Provide the [X, Y] coordinate of the cell's center where the given text is located.  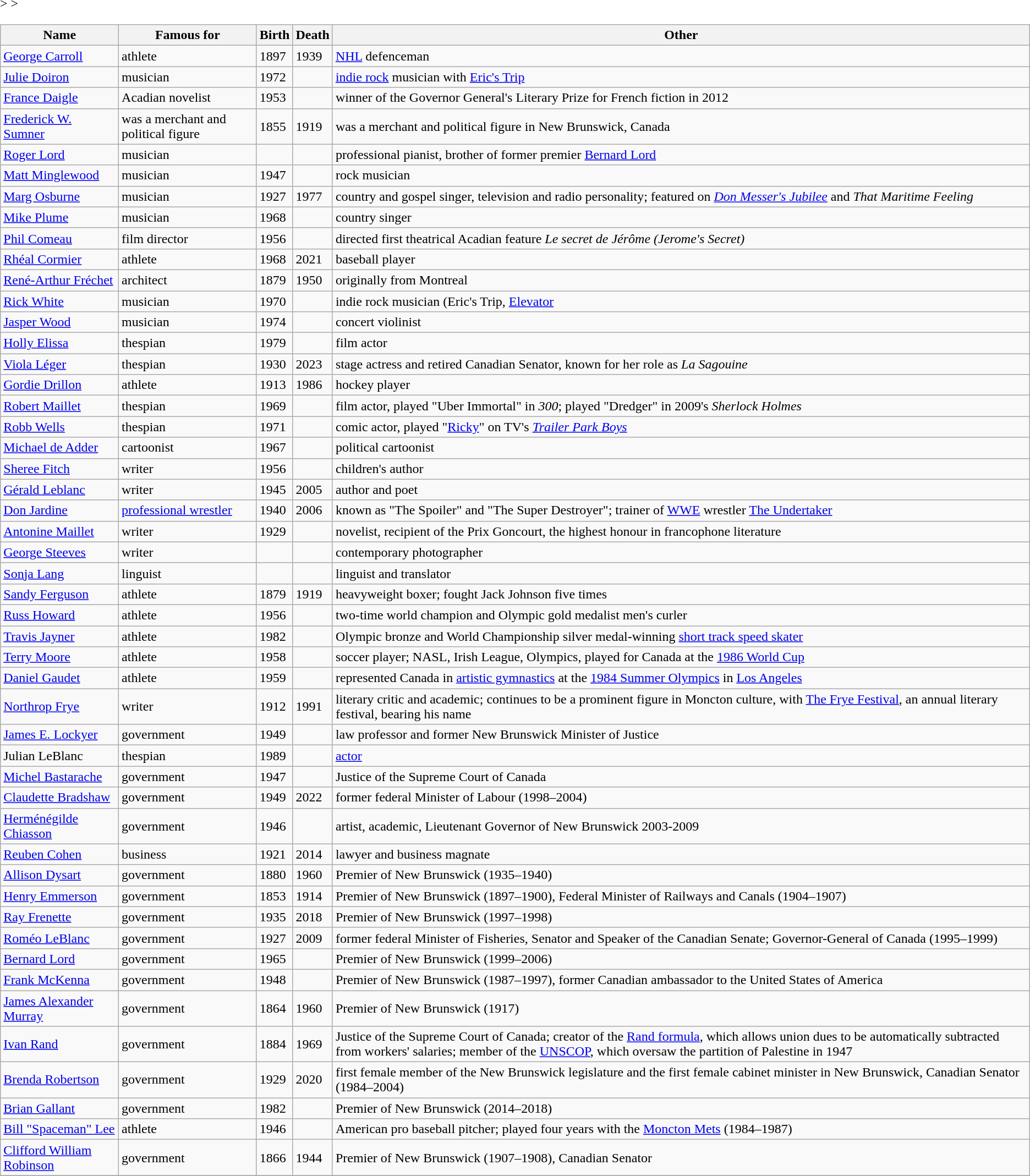
Premier of New Brunswick (1999–2006) [681, 959]
architect [188, 280]
winner of the Governor General's Literary Prize for French fiction in 2012 [681, 98]
1880 [275, 875]
actor [681, 756]
business [188, 854]
René-Arthur Fréchet [59, 280]
Death [313, 35]
2022 [313, 798]
stage actress and retired Canadian Senator, known for her role as La Sagouine [681, 364]
Name [59, 35]
George Carroll [59, 56]
Premier of New Brunswick (2014–2018) [681, 1108]
Brian Gallant [59, 1108]
cartoonist [188, 448]
Michel Bastarache [59, 777]
Sonja Lang [59, 573]
2014 [313, 854]
professional wrestler [188, 510]
author and poet [681, 490]
lawyer and business magnate [681, 854]
1965 [275, 959]
Allison Dysart [59, 875]
Julie Doiron [59, 77]
Daniel Gaudet [59, 678]
1939 [313, 56]
Bernard Lord [59, 959]
Marg Osburne [59, 196]
Rick White [59, 301]
Phil Comeau [59, 238]
Brenda Robertson [59, 1080]
linguist [188, 573]
political cartoonist [681, 448]
George Steeves [59, 552]
Premier of New Brunswick (1907–1908), Canadian Senator [681, 1157]
1989 [275, 756]
Reuben Cohen [59, 854]
Olympic bronze and World Championship silver medal-winning short track speed skater [681, 636]
1944 [313, 1157]
Birth [275, 35]
rock musician [681, 175]
2021 [313, 259]
1935 [275, 917]
2006 [313, 510]
comic actor, played "Ricky" on TV's Trailer Park Boys [681, 427]
1991 [313, 706]
1958 [275, 657]
Northrop Frye [59, 706]
France Daigle [59, 98]
1986 [313, 385]
country singer [681, 217]
Famous for [188, 35]
NHL defenceman [681, 56]
Antonine Maillet [59, 531]
two-time world champion and Olympic gold medalist men's curler [681, 615]
Ray Frenette [59, 917]
former federal Minister of Fisheries, Senator and Speaker of the Canadian Senate; Governor-General of Canada (1995–1999) [681, 938]
Justice of the Supreme Court of Canada [681, 777]
1866 [275, 1157]
1855 [275, 127]
1921 [275, 854]
first female member of the New Brunswick legislature and the first female cabinet minister in New Brunswick, Canadian Senator (1984–2004) [681, 1080]
1897 [275, 56]
professional pianist, brother of former premier Bernard Lord [681, 155]
Clifford William Robinson [59, 1157]
2023 [313, 364]
law professor and former New Brunswick Minister of Justice [681, 735]
Sandy Ferguson [59, 594]
Viola Léger [59, 364]
1970 [275, 301]
baseball player [681, 259]
indie rock musician with Eric's Trip [681, 77]
Claudette Bradshaw [59, 798]
2018 [313, 917]
film actor [681, 343]
linguist and translator [681, 573]
Frank McKenna [59, 980]
1853 [275, 896]
2009 [313, 938]
known as "The Spoiler" and "The Super Destroyer"; trainer of WWE wrestler The Undertaker [681, 510]
Holly Elissa [59, 343]
Russ Howard [59, 615]
film actor, played "Uber Immortal" in 300; played "Dredger" in 2009's Sherlock Holmes [681, 406]
was a merchant and political figure in New Brunswick, Canada [681, 127]
1930 [275, 364]
Terry Moore [59, 657]
Premier of New Brunswick (1935–1940) [681, 875]
1967 [275, 448]
Frederick W. Sumner [59, 127]
1948 [275, 980]
1971 [275, 427]
children's author [681, 469]
Bill "Spaceman" Lee [59, 1129]
1972 [275, 77]
2020 [313, 1080]
hockey player [681, 385]
soccer player; NASL, Irish League, Olympics, played for Canada at the 1986 World Cup [681, 657]
Gordie Drillon [59, 385]
1913 [275, 385]
Roméo LeBlanc [59, 938]
1950 [313, 280]
Julian LeBlanc [59, 756]
Henry Emmerson [59, 896]
contemporary photographer [681, 552]
American pro baseball pitcher; played four years with the Moncton Mets (1984–1987) [681, 1129]
novelist, recipient of the Prix Goncourt, the highest honour in francophone literature [681, 531]
Premier of New Brunswick (1997–1998) [681, 917]
Premier of New Brunswick (1987–1997), former Canadian ambassador to the United States of America [681, 980]
1945 [275, 490]
1912 [275, 706]
2005 [313, 490]
concert violinist [681, 322]
1884 [275, 1044]
1959 [275, 678]
Premier of New Brunswick (1897–1900), Federal Minister of Railways and Canals (1904–1907) [681, 896]
1864 [275, 1008]
country and gospel singer, television and radio personality; featured on Don Messer's Jubilee and That Maritime Feeling [681, 196]
Roger Lord [59, 155]
James E. Lockyer [59, 735]
Rhéal Cormier [59, 259]
Herménégilde Chiasson [59, 826]
artist, academic, Lieutenant Governor of New Brunswick 2003-2009 [681, 826]
Matt Minglewood [59, 175]
represented Canada in artistic gymnastics at the 1984 Summer Olympics in Los Angeles [681, 678]
1977 [313, 196]
Ivan Rand [59, 1044]
originally from Montreal [681, 280]
1940 [275, 510]
former federal Minister of Labour (1998–2004) [681, 798]
Michael de Adder [59, 448]
directed first theatrical Acadian feature Le secret de Jérôme (Jerome's Secret) [681, 238]
1914 [313, 896]
Premier of New Brunswick (1917) [681, 1008]
Robb Wells [59, 427]
Acadian novelist [188, 98]
Jasper Wood [59, 322]
Robert Maillet [59, 406]
Don Jardine [59, 510]
Gérald Leblanc [59, 490]
1979 [275, 343]
Other [681, 35]
indie rock musician (Eric's Trip, Elevator [681, 301]
James Alexander Murray [59, 1008]
heavyweight boxer; fought Jack Johnson five times [681, 594]
Mike Plume [59, 217]
1974 [275, 322]
1953 [275, 98]
Sheree Fitch [59, 469]
film director [188, 238]
Travis Jayner [59, 636]
was a merchant and political figure [188, 127]
